Output the (X, Y) coordinate of the center of the cell containing the given text.  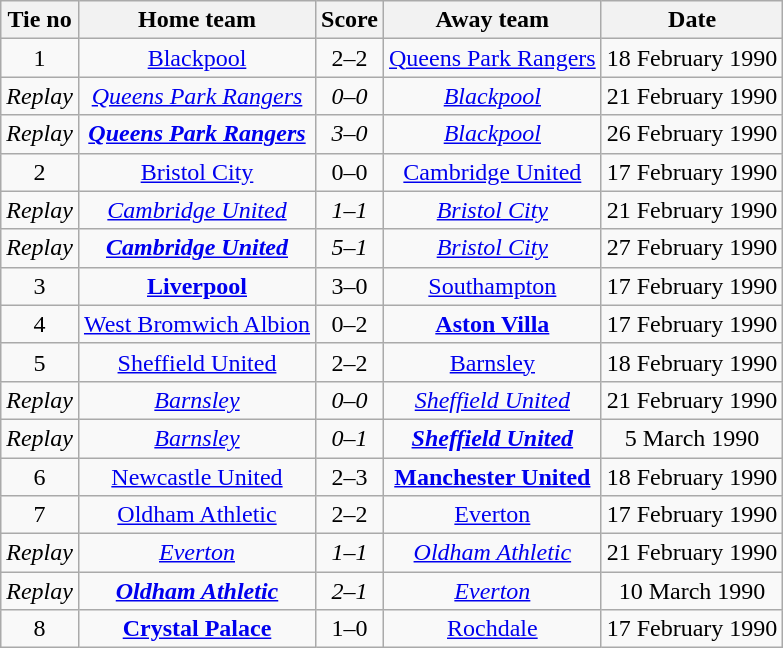
7 (40, 515)
3 (40, 286)
Tie no (40, 20)
Score (350, 20)
2–3 (350, 477)
Crystal Palace (196, 629)
5–1 (350, 248)
Liverpool (196, 286)
2 (40, 172)
Southampton (493, 286)
Date (692, 20)
1 (40, 58)
27 February 1990 (692, 248)
5 March 1990 (692, 438)
2–1 (350, 591)
26 February 1990 (692, 134)
Away team (493, 20)
Newcastle United (196, 477)
0–2 (350, 324)
5 (40, 362)
Home team (196, 20)
Rochdale (493, 629)
Manchester United (493, 477)
1–0 (350, 629)
Aston Villa (493, 324)
0–1 (350, 438)
West Bromwich Albion (196, 324)
4 (40, 324)
6 (40, 477)
10 March 1990 (692, 591)
8 (40, 629)
